Find where the given text appears and provide that cell's center as (X, Y) coordinate. 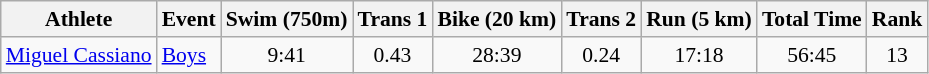
Run (5 km) (699, 19)
Total Time (812, 19)
Athlete (79, 19)
17:18 (699, 55)
Swim (750m) (287, 19)
Trans 2 (601, 19)
0.43 (393, 55)
Event (189, 19)
Trans 1 (393, 19)
Miguel Cassiano (79, 55)
0.24 (601, 55)
56:45 (812, 55)
Boys (189, 55)
Bike (20 km) (496, 19)
9:41 (287, 55)
Rank (898, 19)
28:39 (496, 55)
13 (898, 55)
